Determine the (X, Y) coordinate at the center of the cell enclosing the given text.  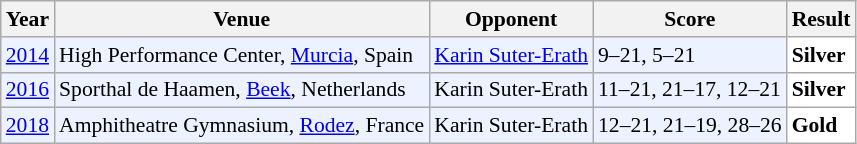
2014 (28, 55)
High Performance Center, Murcia, Spain (242, 55)
Score (690, 19)
Gold (822, 126)
Sporthal de Haamen, Beek, Netherlands (242, 90)
11–21, 21–17, 12–21 (690, 90)
12–21, 21–19, 28–26 (690, 126)
9–21, 5–21 (690, 55)
Venue (242, 19)
Amphitheatre Gymnasium, Rodez, France (242, 126)
Year (28, 19)
2018 (28, 126)
Result (822, 19)
2016 (28, 90)
Opponent (511, 19)
